Extract the [x, y] coordinate from the center of the cell holding the provided text.  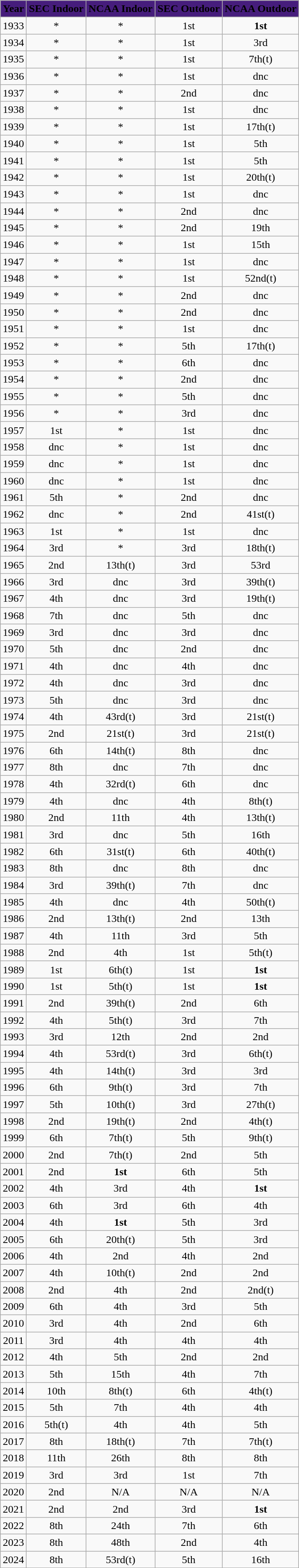
1948 [13, 279]
1956 [13, 413]
2004 [13, 1222]
2005 [13, 1239]
1981 [13, 835]
2006 [13, 1256]
1993 [13, 1037]
1985 [13, 902]
2007 [13, 1273]
27th(t) [260, 1104]
1940 [13, 143]
1952 [13, 346]
1978 [13, 784]
1989 [13, 969]
1936 [13, 76]
1938 [13, 110]
1951 [13, 329]
1999 [13, 1138]
1953 [13, 363]
1980 [13, 818]
1960 [13, 480]
1958 [13, 447]
1998 [13, 1121]
1994 [13, 1054]
1997 [13, 1104]
SEC Indoor [56, 9]
1949 [13, 295]
2016 [13, 1425]
1987 [13, 936]
50th(t) [260, 902]
NCAA Indoor [120, 9]
1950 [13, 312]
1941 [13, 160]
2001 [13, 1172]
12th [120, 1037]
1974 [13, 716]
1935 [13, 59]
1988 [13, 952]
40th(t) [260, 852]
2012 [13, 1357]
2003 [13, 1205]
1939 [13, 127]
Year [13, 9]
1954 [13, 379]
1955 [13, 396]
1967 [13, 599]
1943 [13, 194]
1962 [13, 515]
1968 [13, 616]
1975 [13, 733]
2nd(t) [260, 1290]
1964 [13, 548]
1983 [13, 868]
10th [56, 1391]
1963 [13, 531]
1990 [13, 986]
2010 [13, 1324]
1986 [13, 919]
1971 [13, 666]
1996 [13, 1088]
2019 [13, 1475]
1966 [13, 582]
1991 [13, 1003]
2002 [13, 1189]
2021 [13, 1509]
32rd(t) [120, 784]
52nd(t) [260, 279]
1973 [13, 700]
1961 [13, 498]
1957 [13, 430]
43rd(t) [120, 716]
53rd [260, 565]
2022 [13, 1525]
1972 [13, 683]
2020 [13, 1492]
2018 [13, 1458]
1995 [13, 1071]
1984 [13, 885]
1942 [13, 177]
1934 [13, 43]
2000 [13, 1155]
1969 [13, 632]
1992 [13, 1020]
31st(t) [120, 852]
2008 [13, 1290]
1945 [13, 228]
2023 [13, 1542]
26th [120, 1458]
2017 [13, 1441]
1982 [13, 852]
1976 [13, 751]
19th [260, 228]
2014 [13, 1391]
13th [260, 919]
24th [120, 1525]
1933 [13, 26]
1979 [13, 801]
1947 [13, 262]
2011 [13, 1340]
1959 [13, 464]
1970 [13, 649]
2024 [13, 1559]
2009 [13, 1307]
NCAA Outdoor [260, 9]
1965 [13, 565]
1946 [13, 245]
2013 [13, 1374]
1977 [13, 767]
41st(t) [260, 515]
SEC Outdoor [189, 9]
2015 [13, 1408]
1937 [13, 93]
1944 [13, 211]
48th [120, 1542]
